Extract the (x, y) coordinate from the center of the cell holding the provided text.  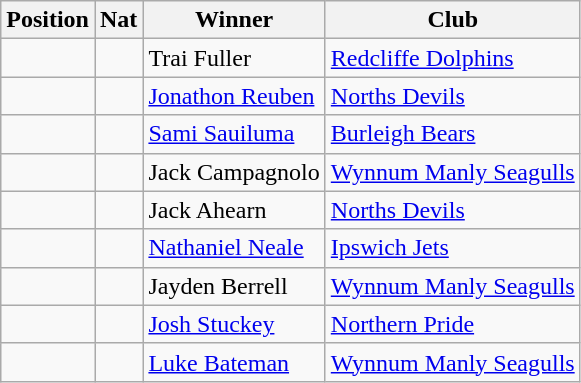
Position (48, 20)
Jack Ahearn (234, 210)
Jonathon Reuben (234, 96)
Trai Fuller (234, 58)
Jayden Berrell (234, 286)
Nathaniel Neale (234, 248)
Ipswich Jets (452, 248)
Redcliffe Dolphins (452, 58)
Josh Stuckey (234, 324)
Burleigh Bears (452, 134)
Northern Pride (452, 324)
Winner (234, 20)
Jack Campagnolo (234, 172)
Club (452, 20)
Sami Sauiluma (234, 134)
Nat (118, 20)
Luke Bateman (234, 362)
